Locate the cell with the specified text and output its [X, Y] center coordinate. 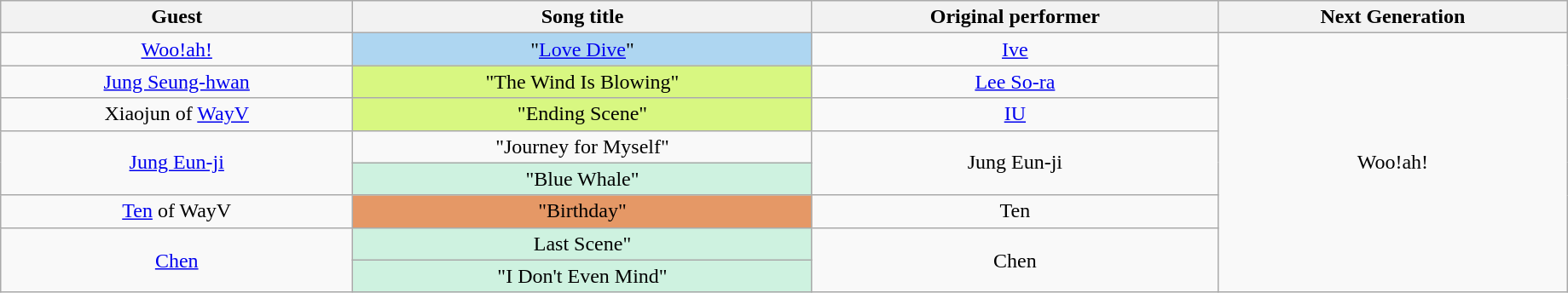
"Love Dive" [583, 49]
Guest [177, 17]
Ten [1015, 211]
"Blue Whale" [583, 179]
IU [1015, 114]
Last Scene" [583, 244]
"The Wind Is Blowing" [583, 82]
"Journey for Myself" [583, 146]
"I Don't Even Mind" [583, 276]
Ten of WayV [177, 211]
"Birthday" [583, 211]
"Ending Scene" [583, 114]
Lee So-ra [1015, 82]
Original performer [1015, 17]
Xiaojun of WayV [177, 114]
Ive [1015, 49]
Next Generation [1392, 17]
Jung Seung-hwan [177, 82]
Song title [583, 17]
